Pinpoint the cell where the given text exists, returning its [X, Y] midpoint coordinate. 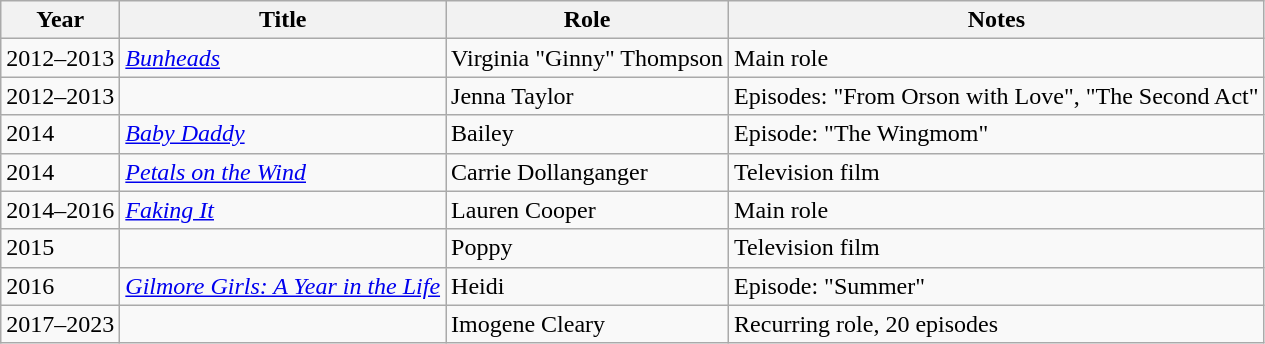
Gilmore Girls: A Year in the Life [283, 286]
Carrie Dollanganger [588, 172]
Year [60, 20]
Episodes: "From Orson with Love", "The Second Act" [997, 96]
Lauren Cooper [588, 210]
Bailey [588, 134]
Bunheads [283, 58]
Recurring role, 20 episodes [997, 324]
2014–2016 [60, 210]
Role [588, 20]
Episode: "Summer" [997, 286]
Episode: "The Wingmom" [997, 134]
Heidi [588, 286]
Baby Daddy [283, 134]
Jenna Taylor [588, 96]
Petals on the Wind [283, 172]
2015 [60, 248]
Notes [997, 20]
2016 [60, 286]
Faking It [283, 210]
Virginia "Ginny" Thompson [588, 58]
Title [283, 20]
Poppy [588, 248]
Imogene Cleary [588, 324]
2017–2023 [60, 324]
